For the text-containing cell, return its midpoint in [X, Y] coordinate format. 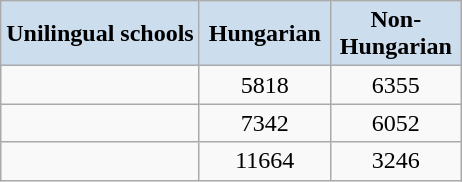
6355 [396, 85]
6052 [396, 123]
Hungarian [264, 34]
Unilingual schools [100, 34]
7342 [264, 123]
Non-Hungarian [396, 34]
3246 [396, 161]
11664 [264, 161]
5818 [264, 85]
